Determine the [X, Y] coordinate at the center of the cell enclosing the given text.  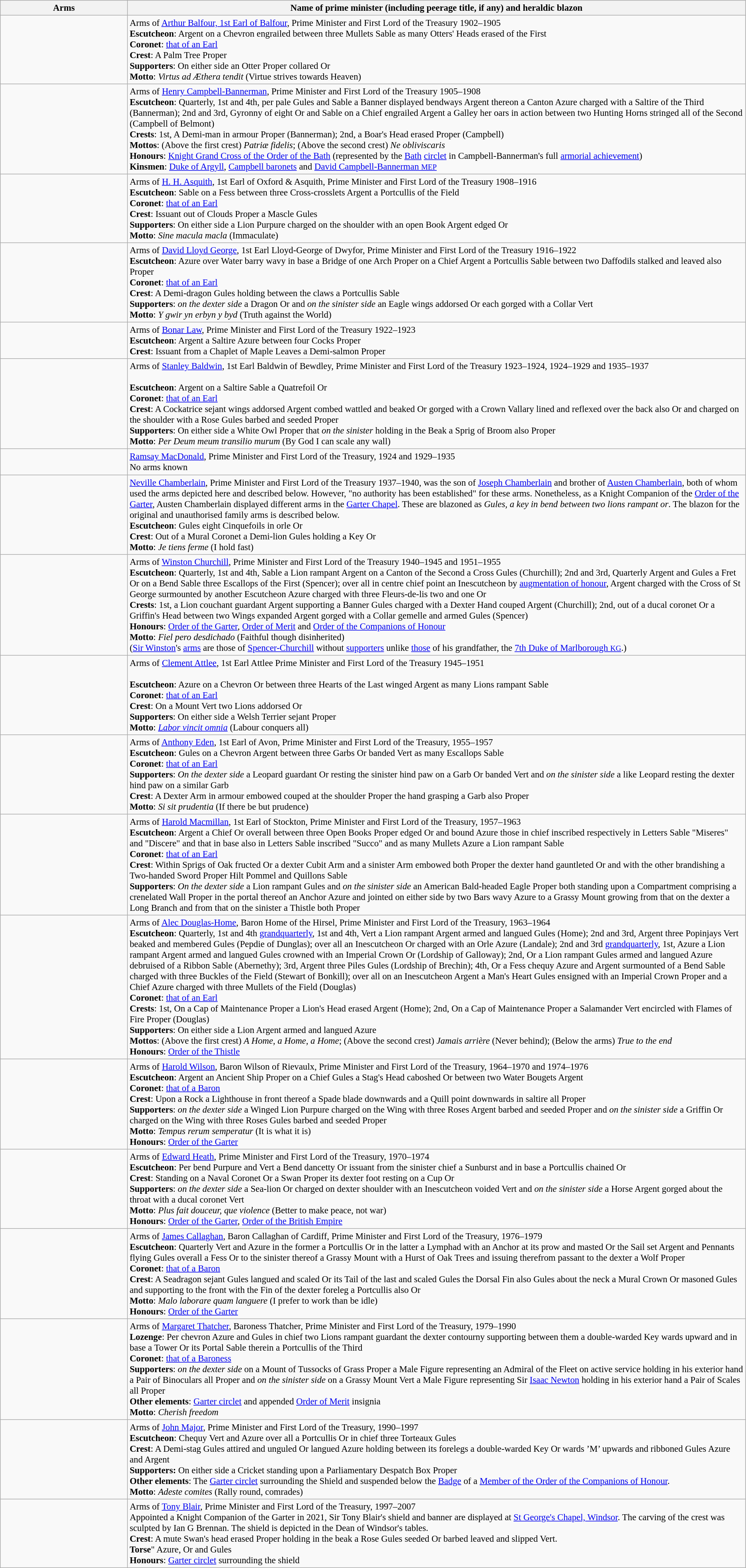
Ramsay MacDonald, Prime Minister and First Lord of the Treasury, 1924 and 1929–1935No arms known [436, 462]
Name of prime minister (including peerage title, if any) and heraldic blazon [436, 8]
Arms [64, 8]
